For the text-containing cell, return its midpoint in (x, y) coordinate format. 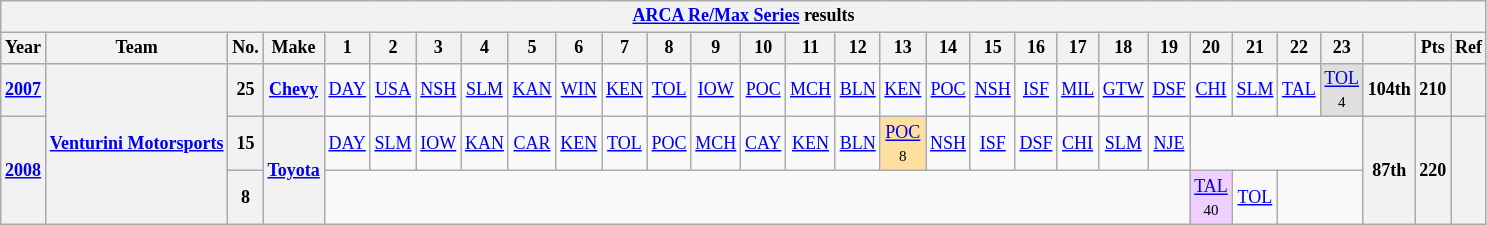
16 (1036, 48)
No. (246, 48)
Chevy (294, 90)
TAL40 (1211, 197)
2 (393, 48)
Pts (1433, 48)
22 (1299, 48)
GTW (1123, 90)
TOL4 (1342, 90)
Team (136, 48)
25 (246, 90)
ARCA Re/Max Series results (744, 16)
Toyota (294, 170)
10 (764, 48)
9 (716, 48)
4 (485, 48)
Venturini Motorsports (136, 144)
23 (1342, 48)
20 (1211, 48)
1 (347, 48)
19 (1169, 48)
5 (532, 48)
14 (948, 48)
NJE (1169, 144)
CAR (532, 144)
2008 (24, 170)
Ref (1469, 48)
6 (579, 48)
17 (1078, 48)
11 (811, 48)
104th (1389, 90)
CAY (764, 144)
Year (24, 48)
USA (393, 90)
18 (1123, 48)
TAL (1299, 90)
3 (438, 48)
POC8 (903, 144)
21 (1255, 48)
210 (1433, 90)
WIN (579, 90)
2007 (24, 90)
12 (858, 48)
220 (1433, 170)
87th (1389, 170)
Make (294, 48)
13 (903, 48)
MIL (1078, 90)
7 (625, 48)
